Detect which cell encompasses the target text, then output its (X, Y) center coordinate. 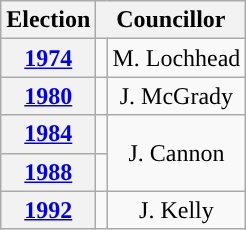
1980 (48, 96)
J. McGrady (176, 96)
1974 (48, 58)
M. Lochhead (176, 58)
J. Kelly (176, 210)
J. Cannon (176, 153)
Councillor (171, 20)
Election (48, 20)
1988 (48, 172)
1992 (48, 210)
1984 (48, 134)
